Extract the [x, y] coordinate from the center of the cell holding the provided text.  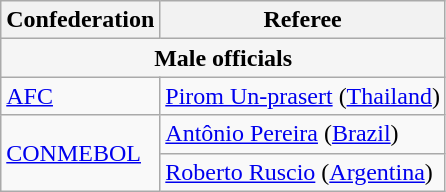
Male officials [224, 58]
Roberto Ruscio (Argentina) [303, 172]
Antônio Pereira (Brazil) [303, 134]
Pirom Un-prasert (Thailand) [303, 96]
CONMEBOL [80, 153]
AFC [80, 96]
Confederation [80, 20]
Referee [303, 20]
